Determine the [x, y] coordinate at the center of the cell enclosing the given text.  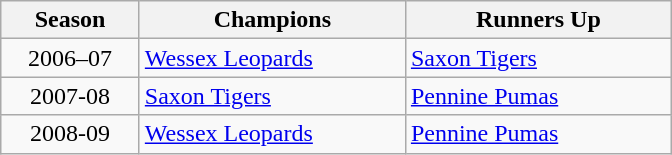
2006–07 [70, 58]
2008-09 [70, 134]
Champions [272, 20]
2007-08 [70, 96]
Runners Up [538, 20]
Season [70, 20]
